Detect which cell encompasses the target text, then output its (X, Y) center coordinate. 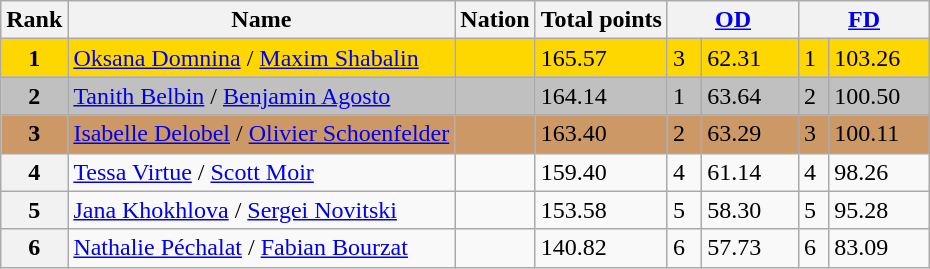
Oksana Domnina / Maxim Shabalin (262, 58)
Isabelle Delobel / Olivier Schoenfelder (262, 134)
Tessa Virtue / Scott Moir (262, 172)
FD (864, 20)
61.14 (750, 172)
100.11 (880, 134)
164.14 (601, 96)
163.40 (601, 134)
98.26 (880, 172)
Total points (601, 20)
103.26 (880, 58)
62.31 (750, 58)
100.50 (880, 96)
83.09 (880, 248)
165.57 (601, 58)
Tanith Belbin / Benjamin Agosto (262, 96)
58.30 (750, 210)
Name (262, 20)
Nathalie Péchalat / Fabian Bourzat (262, 248)
57.73 (750, 248)
OD (732, 20)
63.64 (750, 96)
Rank (34, 20)
95.28 (880, 210)
159.40 (601, 172)
63.29 (750, 134)
140.82 (601, 248)
153.58 (601, 210)
Jana Khokhlova / Sergei Novitski (262, 210)
Nation (495, 20)
